Identify which cell holds the provided text, then report its (X, Y) central coordinate. 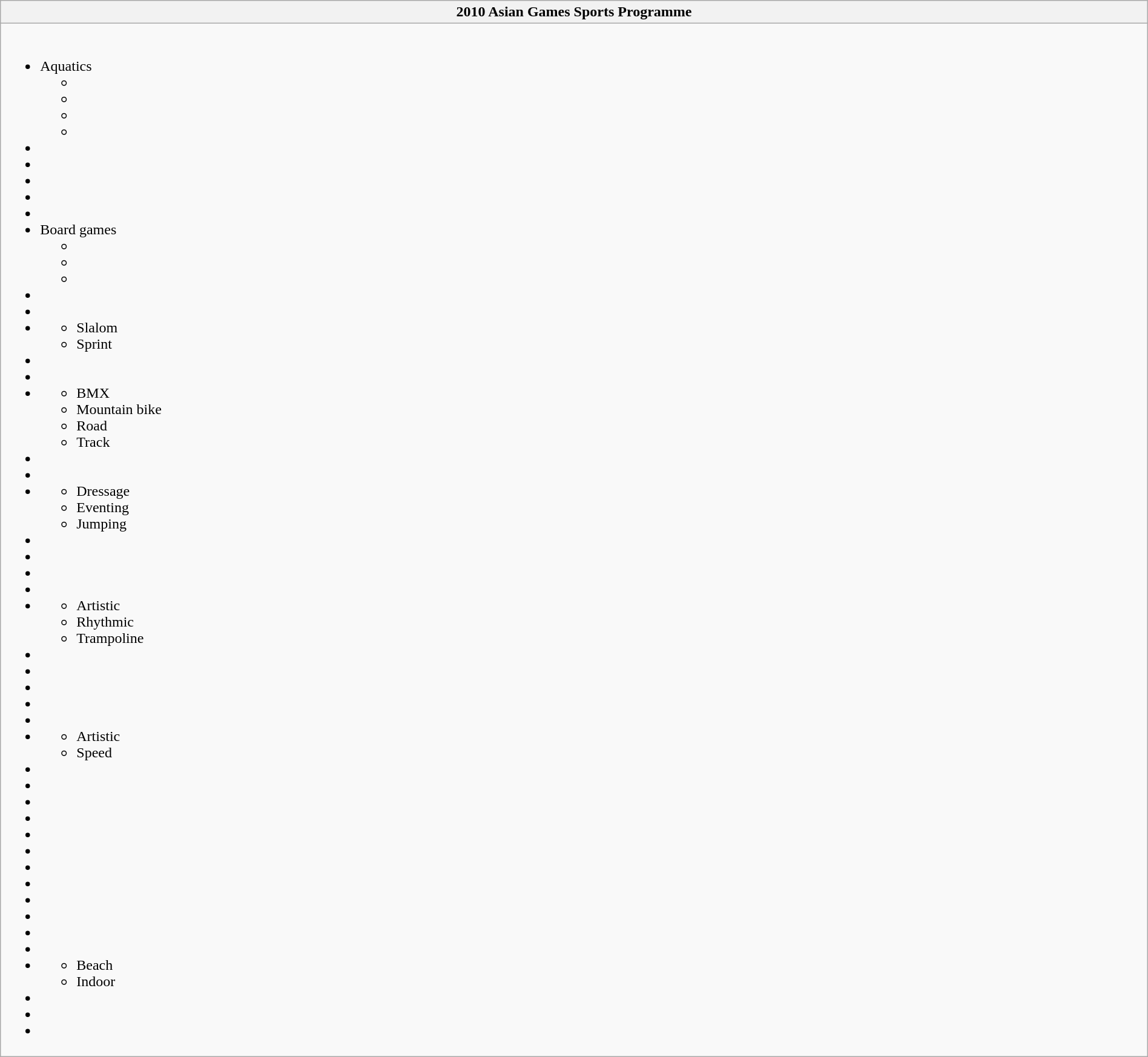
2010 Asian Games Sports Programme (574, 12)
AquaticsBoard gamesSlalomSprintBMXMountain bikeRoadTrackDressageEventingJumpingArtisticRhythmicTrampolineArtisticSpeedBeachIndoor (574, 540)
